Scan for the cell matching the given text and deliver its (X, Y) coordinate at center. 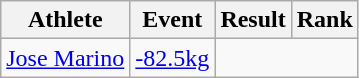
Rank (324, 20)
Event (172, 20)
Athlete (66, 20)
-82.5kg (172, 58)
Jose Marino (66, 58)
Result (253, 20)
